Output the [X, Y] coordinate of the center of the cell containing the given text.  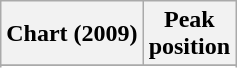
Peakposition [189, 34]
Chart (2009) [72, 34]
